Locate the cell with the specified text and output its [X, Y] center coordinate. 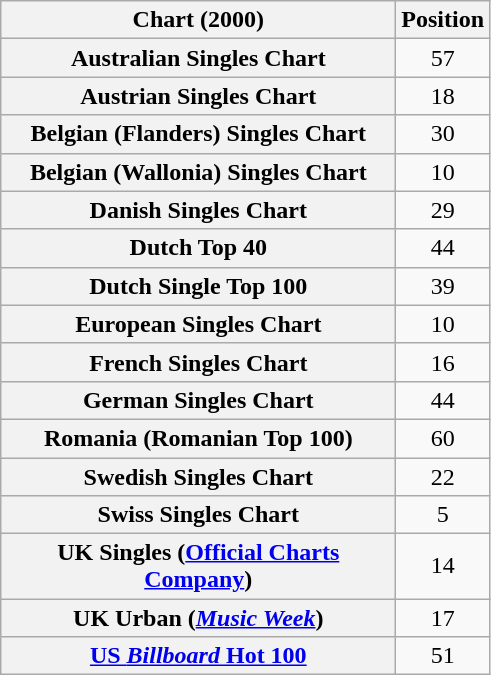
Danish Singles Chart [198, 210]
Dutch Single Top 100 [198, 286]
39 [443, 286]
Austrian Singles Chart [198, 96]
16 [443, 362]
UK Urban (Music Week) [198, 618]
European Singles Chart [198, 324]
Romania (Romanian Top 100) [198, 438]
German Singles Chart [198, 400]
29 [443, 210]
Position [443, 20]
18 [443, 96]
Belgian (Wallonia) Singles Chart [198, 172]
57 [443, 58]
Chart (2000) [198, 20]
Belgian (Flanders) Singles Chart [198, 134]
French Singles Chart [198, 362]
14 [443, 566]
17 [443, 618]
30 [443, 134]
51 [443, 656]
Swedish Singles Chart [198, 477]
US Billboard Hot 100 [198, 656]
Dutch Top 40 [198, 248]
Swiss Singles Chart [198, 515]
Australian Singles Chart [198, 58]
60 [443, 438]
22 [443, 477]
5 [443, 515]
UK Singles (Official Charts Company) [198, 566]
